Return the (X, Y) coordinate for the center point of the cell that contains the specified text.  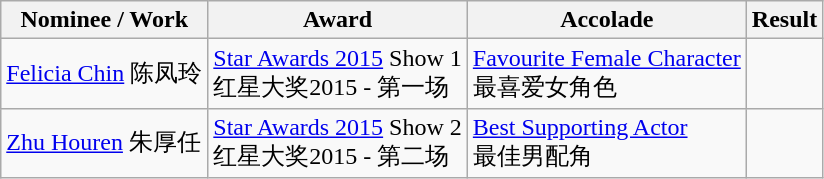
Award (338, 20)
Favourite Female Character 最喜爱女角色 (606, 74)
Star Awards 2015 Show 2红星大奖2015 - 第二场 (338, 143)
Felicia Chin 陈凤玲 (104, 74)
Result (784, 20)
Zhu Houren 朱厚任 (104, 143)
Star Awards 2015 Show 1红星大奖2015 - 第一场 (338, 74)
Nominee / Work (104, 20)
Accolade (606, 20)
Best Supporting Actor 最佳男配角 (606, 143)
